Output the (X, Y) coordinate of the center of the cell containing the given text.  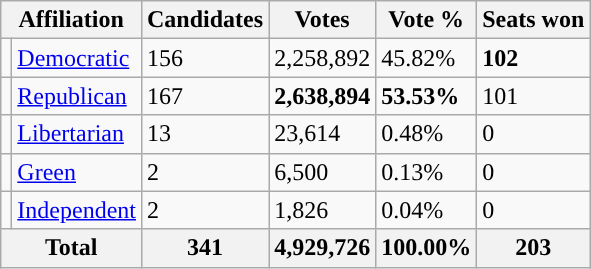
101 (534, 96)
Democratic (77, 58)
Green (77, 172)
45.82% (426, 58)
2,638,894 (322, 96)
0.04% (426, 210)
1,826 (322, 210)
Total (72, 248)
Votes (322, 20)
167 (204, 96)
53.53% (426, 96)
341 (204, 248)
2,258,892 (322, 58)
Candidates (204, 20)
Vote % (426, 20)
0.13% (426, 172)
0.48% (426, 134)
Affiliation (72, 20)
Seats won (534, 20)
Republican (77, 96)
6,500 (322, 172)
Independent (77, 210)
4,929,726 (322, 248)
156 (204, 58)
Libertarian (77, 134)
203 (534, 248)
100.00% (426, 248)
13 (204, 134)
23,614 (322, 134)
102 (534, 58)
